For the text-containing cell, return its midpoint in [X, Y] coordinate format. 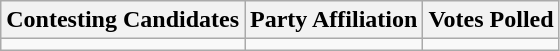
Votes Polled [491, 20]
Contesting Candidates [123, 20]
Party Affiliation [334, 20]
